From the cell containing the given text, extract its center point as [x, y] coordinate. 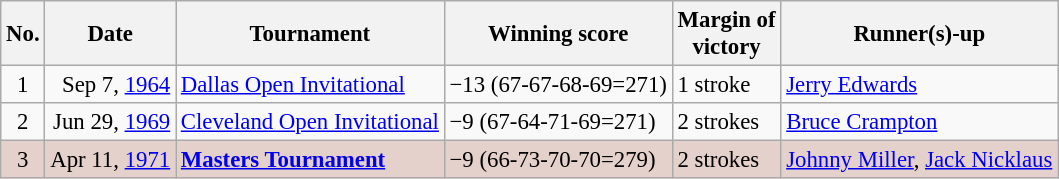
Sep 7, 1964 [110, 85]
Jerry Edwards [920, 85]
−9 (66-73-70-70=279) [558, 160]
Date [110, 34]
Johnny Miller, Jack Nicklaus [920, 160]
1 [23, 85]
Winning score [558, 34]
Bruce Crampton [920, 122]
Runner(s)-up [920, 34]
Margin ofvictory [726, 34]
No. [23, 34]
−13 (67-67-68-69=271) [558, 85]
Tournament [310, 34]
1 stroke [726, 85]
Jun 29, 1969 [110, 122]
2 [23, 122]
Dallas Open Invitational [310, 85]
−9 (67-64-71-69=271) [558, 122]
3 [23, 160]
Cleveland Open Invitational [310, 122]
Masters Tournament [310, 160]
Apr 11, 1971 [110, 160]
